Identify which cell holds the provided text, then report its (X, Y) central coordinate. 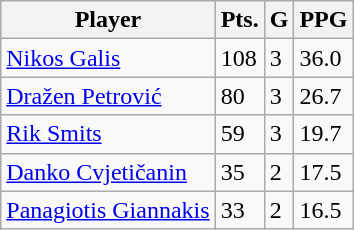
Rik Smits (108, 134)
Nikos Galis (108, 58)
Danko Cvjetičanin (108, 172)
Panagiotis Giannakis (108, 210)
19.7 (324, 134)
59 (240, 134)
26.7 (324, 96)
80 (240, 96)
36.0 (324, 58)
17.5 (324, 172)
16.5 (324, 210)
108 (240, 58)
Player (108, 20)
35 (240, 172)
Dražen Petrović (108, 96)
Pts. (240, 20)
33 (240, 210)
PPG (324, 20)
G (279, 20)
